Locate the cell with the specified text and output its (x, y) center coordinate. 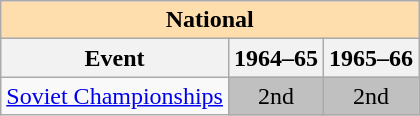
National (210, 20)
Event (115, 58)
Soviet Championships (115, 96)
1965–66 (372, 58)
1964–65 (276, 58)
